For the text-containing cell, return its midpoint in [x, y] coordinate format. 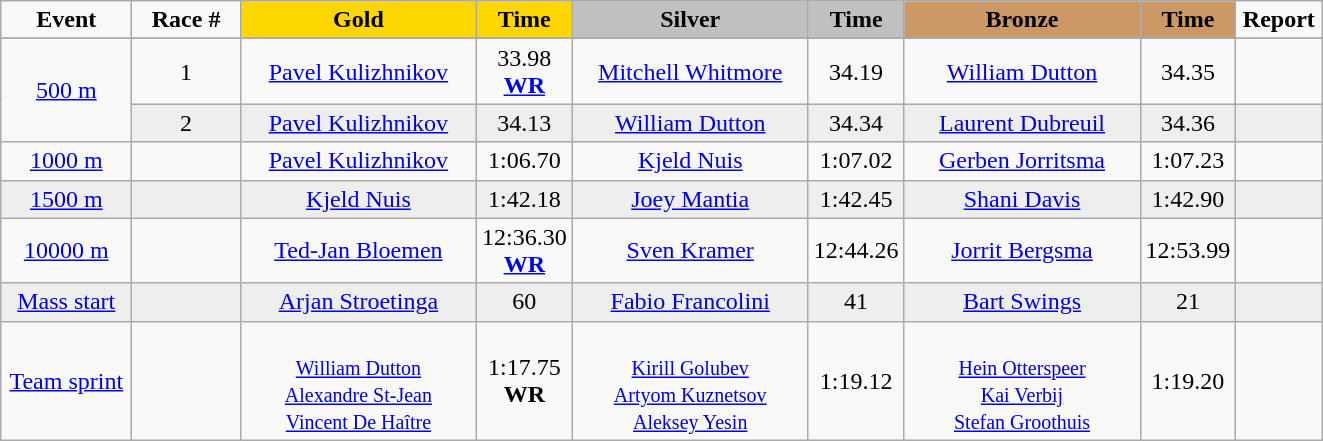
12:44.26 [856, 250]
Silver [690, 20]
60 [524, 302]
Gerben Jorritsma [1022, 161]
William DuttonAlexandre St-JeanVincent De Haître [358, 380]
34.34 [856, 123]
Sven Kramer [690, 250]
1500 m [66, 199]
Mitchell Whitmore [690, 72]
500 m [66, 90]
Mass start [66, 302]
Laurent Dubreuil [1022, 123]
10000 m [66, 250]
21 [1188, 302]
1:42.18 [524, 199]
12:53.99 [1188, 250]
Jorrit Bergsma [1022, 250]
Ted-Jan Bloemen [358, 250]
Report [1279, 20]
2 [186, 123]
1:19.20 [1188, 380]
Joey Mantia [690, 199]
1:06.70 [524, 161]
1:17.75WR [524, 380]
Shani Davis [1022, 199]
Event [66, 20]
Arjan Stroetinga [358, 302]
34.35 [1188, 72]
Bart Swings [1022, 302]
Gold [358, 20]
1:42.45 [856, 199]
1000 m [66, 161]
1:19.12 [856, 380]
1:07.23 [1188, 161]
Team sprint [66, 380]
1 [186, 72]
12:36.30WR [524, 250]
41 [856, 302]
Race # [186, 20]
34.13 [524, 123]
Kirill GolubevArtyom KuznetsovAleksey Yesin [690, 380]
Fabio Francolini [690, 302]
Hein OtterspeerKai VerbijStefan Groothuis [1022, 380]
1:07.02 [856, 161]
34.19 [856, 72]
Bronze [1022, 20]
33.98WR [524, 72]
1:42.90 [1188, 199]
34.36 [1188, 123]
